Identify which cell holds the provided text, then report its (x, y) central coordinate. 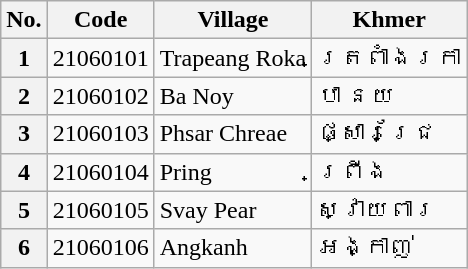
21060103 (100, 134)
21060102 (100, 96)
Angkanh (233, 248)
Code (100, 20)
ស្វាយពារ (390, 210)
21060101 (100, 58)
Ba Noy (233, 96)
ត្រពាំងរកា (390, 58)
Khmer (390, 20)
Svay Pear (233, 210)
5 (24, 210)
ព្រីង (390, 172)
2 (24, 96)
6 (24, 248)
Village (233, 20)
បា នយ (390, 96)
Phsar Chreae (233, 134)
3 (24, 134)
21060104 (100, 172)
21060105 (100, 210)
ផ្សារជ្រែ (390, 134)
Trapeang Roka (233, 58)
No. (24, 20)
1 (24, 58)
21060106 (100, 248)
Pring (233, 172)
4 (24, 172)
អង្កាញ់ (390, 248)
